Pinpoint the cell where the given text exists, returning its (x, y) midpoint coordinate. 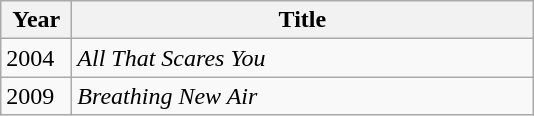
Breathing New Air (302, 96)
All That Scares You (302, 58)
Title (302, 20)
Year (36, 20)
2004 (36, 58)
2009 (36, 96)
